Find where the given text appears and provide that cell's center as [X, Y] coordinate. 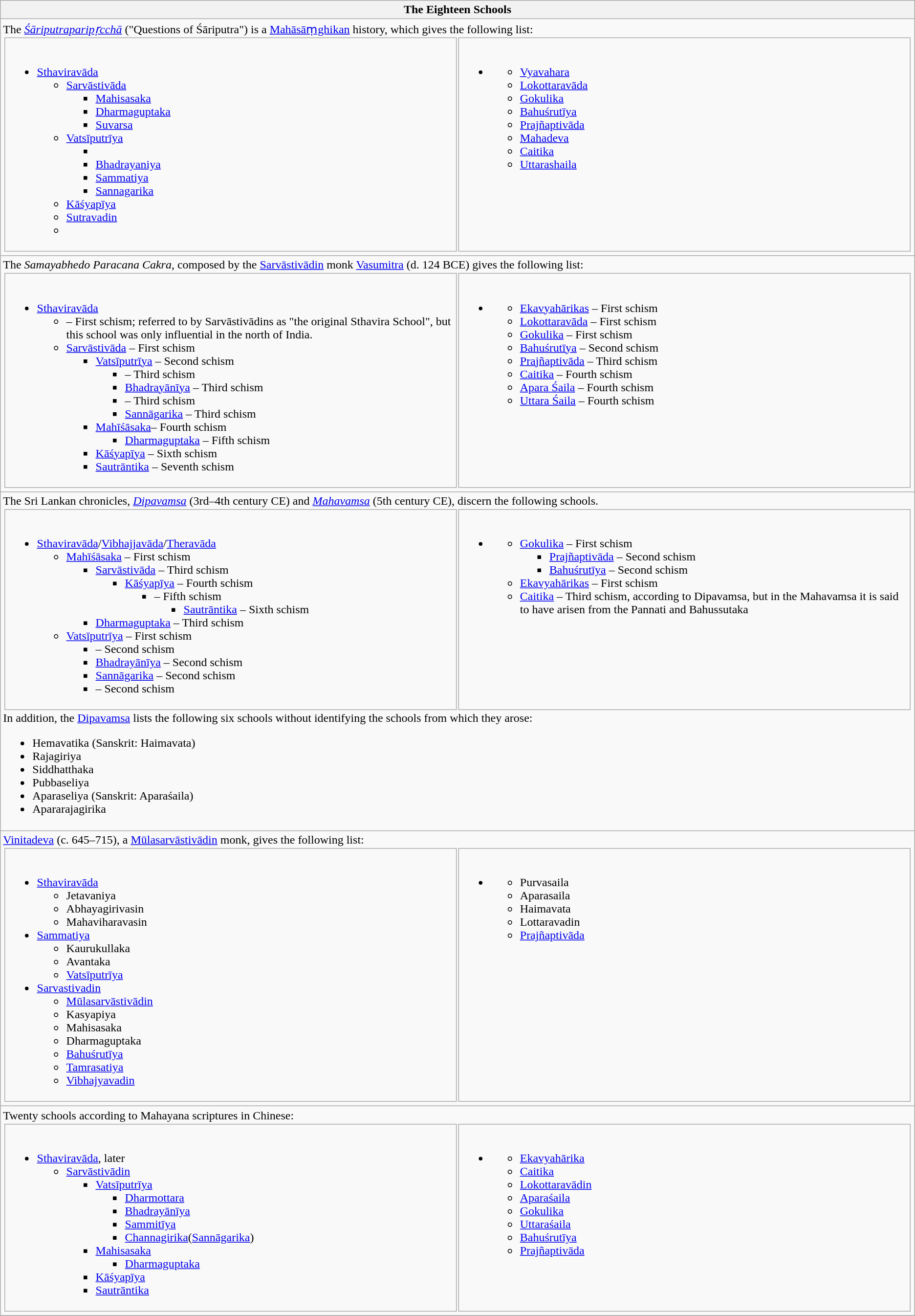
The Eighteen Schools [457, 10]
VyavaharaLokottaravādaGokulikaBahuśrutīyaPrajñaptivādaMahadevaCaitikaUttarashaila [684, 145]
EkavyahārikaCaitikaLokottaravādinAparaśailaGokulikaUttaraśailaBahuśrutīyaPrajñaptivāda [684, 1218]
PurvasailaAparasailaHaimavataLottaravadinPrajñaptivāda [684, 975]
SthaviravādaSarvāstivādaMahisasakaDharmaguptakaSuvarsaVatsīputrīyaBhadrayaniyaSammatiyaSannagarikaKāśyapīyaSutravadin [231, 145]
Sthaviravāda, later SarvāstivādinVatsīputrīyaDharmottaraBhadrayānīyaSammitīyaChannagirika(Sannāgarika)MahisasakaDharmaguptakaKāśyapīyaSautrāntika [231, 1218]
